For the text-containing cell, return its midpoint in (X, Y) coordinate format. 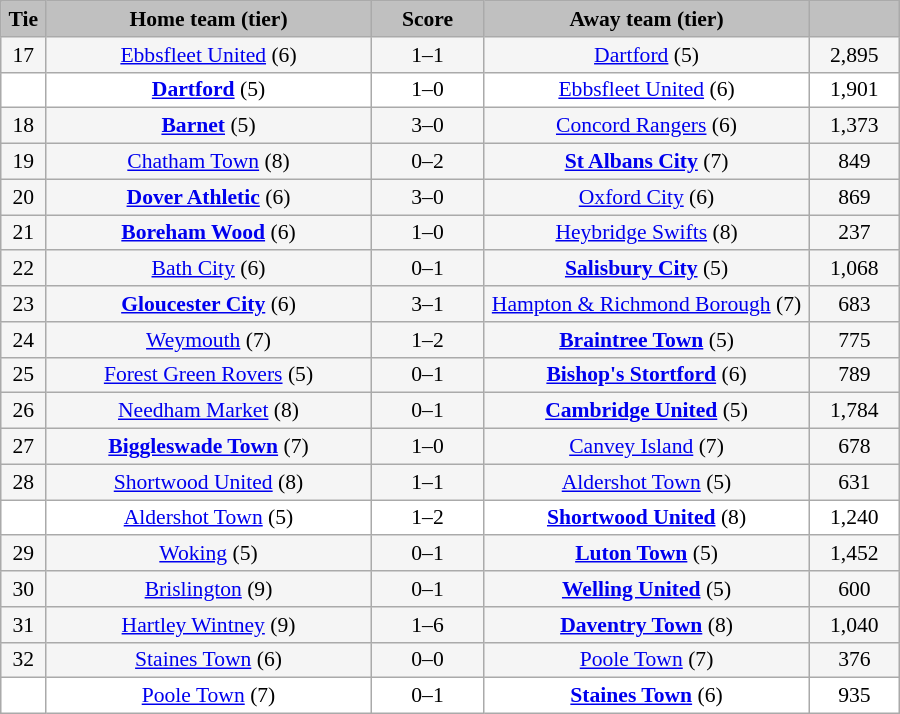
Heybridge Swifts (8) (647, 233)
28 (24, 482)
32 (24, 660)
1,040 (854, 625)
Woking (5) (209, 554)
Concord Rangers (6) (647, 126)
Oxford City (6) (647, 197)
Bishop's Stortford (6) (647, 375)
St Albans City (7) (647, 162)
869 (854, 197)
Chatham Town (8) (209, 162)
25 (24, 375)
Brislington (9) (209, 589)
31 (24, 625)
Daventry Town (8) (647, 625)
26 (24, 411)
Luton Town (5) (647, 554)
631 (854, 482)
1,784 (854, 411)
Bath City (6) (209, 269)
1,373 (854, 126)
Canvey Island (7) (647, 447)
1,452 (854, 554)
849 (854, 162)
22 (24, 269)
1,240 (854, 518)
29 (24, 554)
24 (24, 340)
21 (24, 233)
Tie (24, 19)
1,068 (854, 269)
Score (427, 19)
27 (24, 447)
935 (854, 696)
789 (854, 375)
Biggleswade Town (7) (209, 447)
Away team (tier) (647, 19)
1,901 (854, 90)
Gloucester City (6) (209, 304)
Salisbury City (5) (647, 269)
678 (854, 447)
0–2 (427, 162)
775 (854, 340)
Dover Athletic (6) (209, 197)
17 (24, 55)
Hampton & Richmond Borough (7) (647, 304)
Boreham Wood (6) (209, 233)
Needham Market (8) (209, 411)
30 (24, 589)
3–1 (427, 304)
2,895 (854, 55)
683 (854, 304)
Forest Green Rovers (5) (209, 375)
Barnet (5) (209, 126)
600 (854, 589)
237 (854, 233)
20 (24, 197)
Weymouth (7) (209, 340)
Braintree Town (5) (647, 340)
19 (24, 162)
Cambridge United (5) (647, 411)
376 (854, 660)
1–6 (427, 625)
18 (24, 126)
Home team (tier) (209, 19)
Hartley Wintney (9) (209, 625)
Welling United (5) (647, 589)
0–0 (427, 660)
23 (24, 304)
